Return the (X, Y) coordinate for the center point of the cell that contains the specified text.  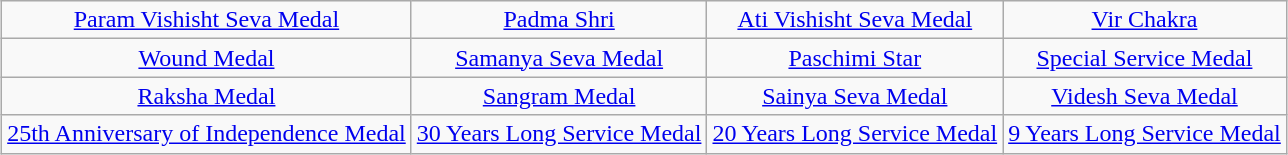
Samanya Seva Medal (559, 58)
Special Service Medal (1145, 58)
20 Years Long Service Medal (855, 134)
25th Anniversary of Independence Medal (207, 134)
Param Vishisht Seva Medal (207, 20)
Vir Chakra (1145, 20)
Sangram Medal (559, 96)
30 Years Long Service Medal (559, 134)
Raksha Medal (207, 96)
9 Years Long Service Medal (1145, 134)
Ati Vishisht Seva Medal (855, 20)
Sainya Seva Medal (855, 96)
Padma Shri (559, 20)
Videsh Seva Medal (1145, 96)
Paschimi Star (855, 58)
Wound Medal (207, 58)
